Output the [x, y] coordinate of the center of the cell containing the given text.  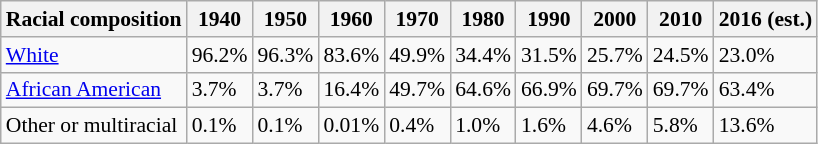
16.4% [351, 90]
4.6% [615, 126]
96.2% [220, 55]
1980 [483, 19]
2010 [681, 19]
1950 [285, 19]
0.4% [417, 126]
Other or multiracial [94, 126]
2016 (est.) [766, 19]
31.5% [549, 55]
13.6% [766, 126]
1990 [549, 19]
49.7% [417, 90]
23.0% [766, 55]
83.6% [351, 55]
66.9% [549, 90]
Racial composition [94, 19]
1960 [351, 19]
24.5% [681, 55]
1.0% [483, 126]
63.4% [766, 90]
25.7% [615, 55]
64.6% [483, 90]
1940 [220, 19]
2000 [615, 19]
49.9% [417, 55]
96.3% [285, 55]
1970 [417, 19]
1.6% [549, 126]
0.01% [351, 126]
White [94, 55]
34.4% [483, 55]
African American [94, 90]
5.8% [681, 126]
